Return (X, Y) of the center of cell containing provided text 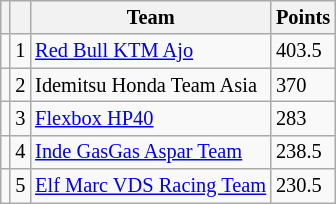
Flexbox HP40 (150, 118)
Red Bull KTM Ajo (150, 51)
Points (303, 17)
3 (20, 118)
2 (20, 85)
283 (303, 118)
5 (20, 186)
1 (20, 51)
Inde GasGas Aspar Team (150, 152)
Team (150, 17)
Elf Marc VDS Racing Team (150, 186)
Idemitsu Honda Team Asia (150, 85)
238.5 (303, 152)
4 (20, 152)
403.5 (303, 51)
370 (303, 85)
230.5 (303, 186)
